Find where the given text appears and provide that cell's center as (X, Y) coordinate. 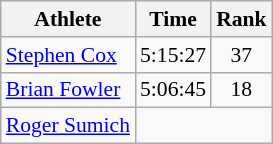
5:15:27 (173, 55)
18 (242, 90)
Roger Sumich (68, 126)
Time (173, 19)
Rank (242, 19)
5:06:45 (173, 90)
Brian Fowler (68, 90)
37 (242, 55)
Athlete (68, 19)
Stephen Cox (68, 55)
